Capture the cell that displays the provided text and extract its [X, Y] central coordinate. 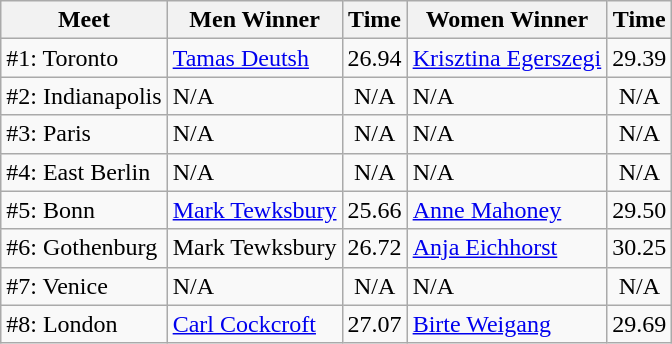
26.94 [374, 58]
#1: Toronto [84, 58]
Meet [84, 20]
#2: Indianapolis [84, 96]
Krisztina Egerszegi [507, 58]
Anja Eichhorst [507, 248]
Anne Mahoney [507, 210]
Tamas Deutsh [254, 58]
29.39 [640, 58]
Carl Cockcroft [254, 324]
26.72 [374, 248]
#8: London [84, 324]
#6: Gothenburg [84, 248]
30.25 [640, 248]
Women Winner [507, 20]
29.50 [640, 210]
#5: Bonn [84, 210]
25.66 [374, 210]
#3: Paris [84, 134]
27.07 [374, 324]
29.69 [640, 324]
Birte Weigang [507, 324]
#4: East Berlin [84, 172]
Men Winner [254, 20]
#7: Venice [84, 286]
